From the cell containing the given text, extract its center point as [X, Y] coordinate. 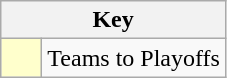
Teams to Playoffs [134, 58]
Key [114, 20]
